Locate the cell with the specified text and output its (x, y) center coordinate. 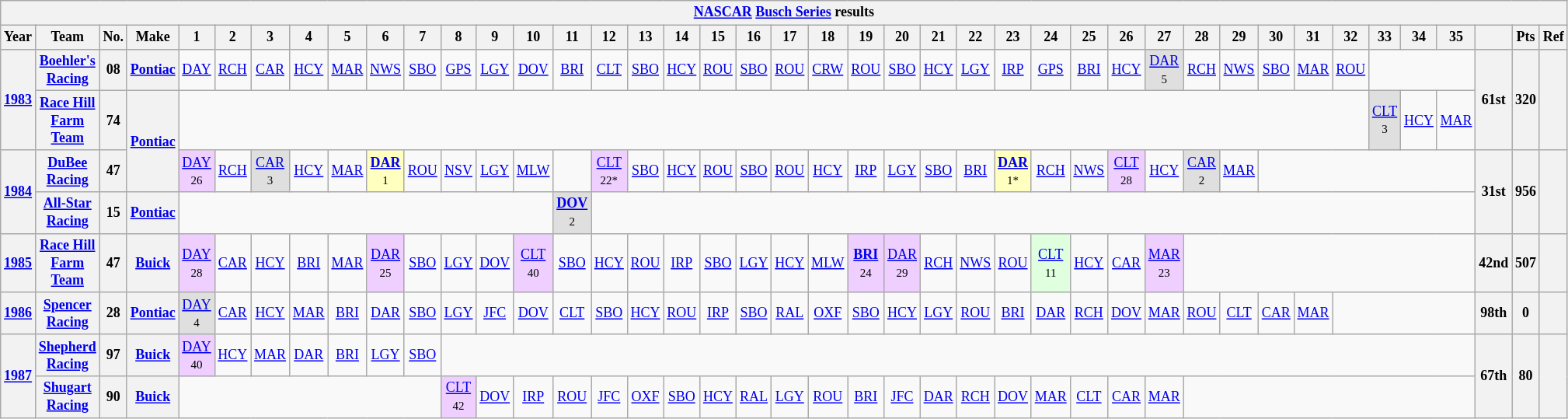
507 (1526, 263)
67th (1493, 376)
No. (113, 37)
Year (19, 37)
29 (1239, 37)
24 (1051, 37)
74 (113, 120)
DAY40 (197, 355)
34 (1419, 37)
NSV (458, 171)
DAR1 (385, 171)
3 (270, 37)
11 (572, 37)
5 (347, 37)
1 (197, 37)
6 (385, 37)
DAR5 (1164, 70)
9 (495, 37)
DAY4 (197, 313)
20 (903, 37)
31 (1313, 37)
26 (1127, 37)
CLT22* (609, 171)
10 (533, 37)
CLT3 (1385, 120)
CLT40 (533, 263)
13 (645, 37)
NASCAR Busch Series results (784, 12)
4 (308, 37)
19 (866, 37)
DOV2 (572, 213)
30 (1276, 37)
DAY28 (197, 263)
8 (458, 37)
97 (113, 355)
7 (423, 37)
90 (113, 397)
31st (1493, 191)
DuBee Racing (67, 171)
17 (789, 37)
23 (1013, 37)
27 (1164, 37)
32 (1350, 37)
Spencer Racing (67, 313)
Team (67, 37)
08 (113, 70)
16 (754, 37)
80 (1526, 376)
25 (1089, 37)
Ref (1553, 37)
DAR29 (903, 263)
CAR3 (270, 171)
21 (939, 37)
0 (1526, 313)
956 (1526, 191)
Boehler's Racing (67, 70)
1985 (19, 263)
CRW (828, 70)
12 (609, 37)
CAR2 (1201, 171)
Shugart Racing (67, 397)
Shepherd Racing (67, 355)
CLT28 (1127, 171)
2 (233, 37)
320 (1526, 100)
61st (1493, 100)
1987 (19, 376)
33 (1385, 37)
1984 (19, 191)
98th (1493, 313)
35 (1456, 37)
1986 (19, 313)
CLT11 (1051, 263)
CLT42 (458, 397)
DAR25 (385, 263)
DAY (197, 70)
1983 (19, 100)
All-Star Racing (67, 213)
18 (828, 37)
14 (682, 37)
Pts (1526, 37)
22 (976, 37)
42nd (1493, 263)
BRI24 (866, 263)
DAY26 (197, 171)
DAR1* (1013, 171)
Make (152, 37)
MAR23 (1164, 263)
